Output the [x, y] coordinate of the center of the cell containing the given text.  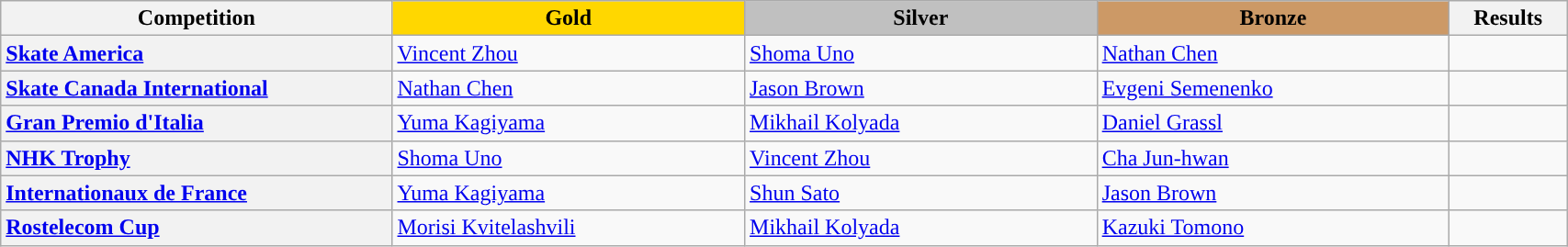
Evgeni Semenenko [1273, 88]
Morisi Kvitelashvili [569, 228]
Results [1508, 18]
Shun Sato [921, 193]
Internationaux de France [197, 193]
NHK Trophy [197, 158]
Competition [197, 18]
Kazuki Tomono [1273, 228]
Bronze [1273, 18]
Silver [921, 18]
Skate America [197, 53]
Gran Premio d'Italia [197, 123]
Skate Canada International [197, 88]
Gold [569, 18]
Cha Jun-hwan [1273, 158]
Rostelecom Cup [197, 228]
Daniel Grassl [1273, 123]
